Find where the given text appears and provide that cell's center as (x, y) coordinate. 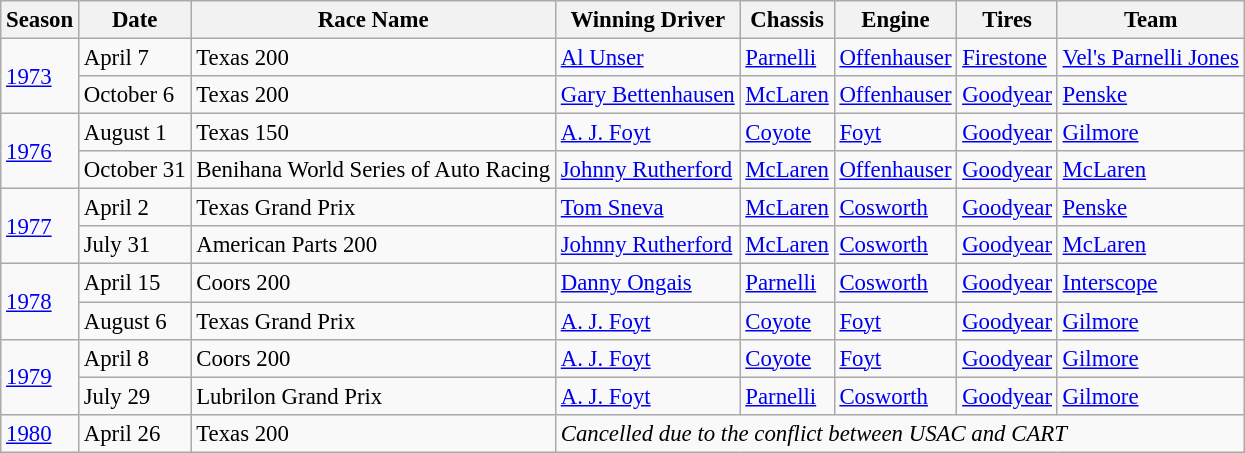
April 7 (134, 58)
Cancelled due to the conflict between USAC and CART (900, 433)
1979 (40, 376)
Team (1150, 20)
Vel's Parnelli Jones (1150, 58)
August 6 (134, 321)
Season (40, 20)
Lubrilon Grand Prix (374, 396)
Interscope (1150, 283)
Chassis (787, 20)
Texas 150 (374, 133)
1977 (40, 226)
July 31 (134, 245)
April 8 (134, 358)
Tom Sneva (648, 208)
Race Name (374, 20)
April 2 (134, 208)
Gary Bettenhausen (648, 95)
Engine (896, 20)
1973 (40, 76)
Benihana World Series of Auto Racing (374, 170)
Winning Driver (648, 20)
Firestone (1007, 58)
April 26 (134, 433)
July 29 (134, 396)
1980 (40, 433)
October 6 (134, 95)
August 1 (134, 133)
American Parts 200 (374, 245)
Tires (1007, 20)
1978 (40, 302)
Al Unser (648, 58)
Danny Ongais (648, 283)
October 31 (134, 170)
April 15 (134, 283)
1976 (40, 152)
Date (134, 20)
